Return the [X, Y] coordinate for the center point of the cell that contains the specified text.  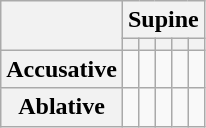
Ablative [62, 107]
Supine [163, 20]
Accusative [62, 69]
